Scan for the cell matching the given text and deliver its (X, Y) coordinate at center. 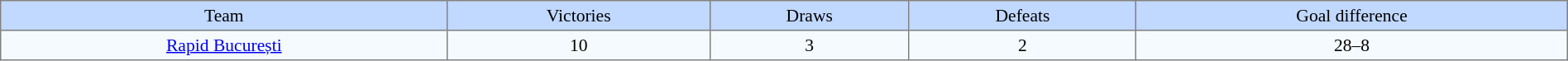
10 (579, 45)
28–8 (1351, 45)
2 (1022, 45)
Draws (810, 16)
Goal difference (1351, 16)
Victories (579, 16)
Rapid București (224, 45)
Team (224, 16)
Defeats (1022, 16)
3 (810, 45)
